Capture the cell that displays the provided text and extract its (x, y) central coordinate. 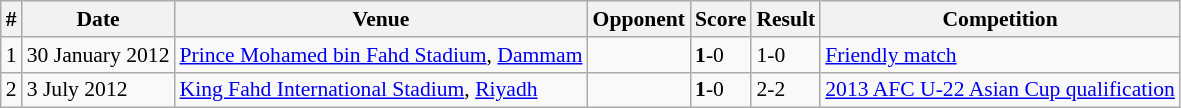
Prince Mohamed bin Fahd Stadium, Dammam (380, 55)
King Fahd International Stadium, Riyadh (380, 90)
Friendly match (1000, 55)
Opponent (640, 19)
2 (12, 90)
Date (98, 19)
Venue (380, 19)
2-2 (786, 90)
Competition (1000, 19)
Result (786, 19)
3 July 2012 (98, 90)
Score (720, 19)
30 January 2012 (98, 55)
2013 AFC U-22 Asian Cup qualification (1000, 90)
# (12, 19)
1 (12, 55)
